Extract the (X, Y) coordinate from the center of the cell holding the provided text.  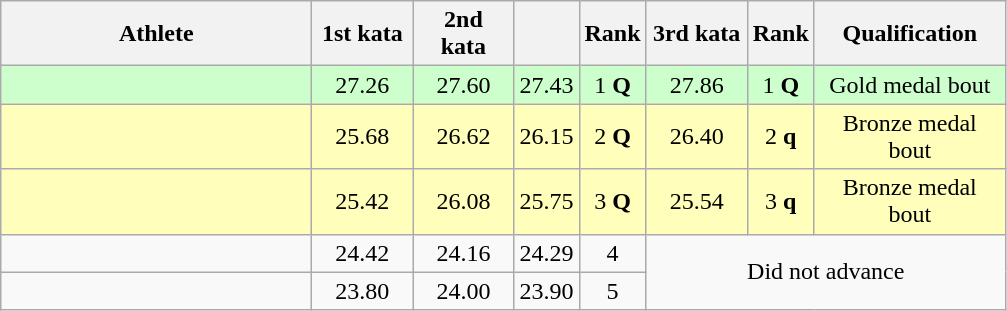
25.75 (546, 202)
24.29 (546, 253)
Gold medal bout (910, 85)
26.15 (546, 136)
27.60 (464, 85)
3 Q (612, 202)
26.40 (696, 136)
23.80 (362, 291)
26.62 (464, 136)
Qualification (910, 34)
25.54 (696, 202)
2nd kata (464, 34)
2 q (780, 136)
Did not advance (826, 272)
25.42 (362, 202)
1st kata (362, 34)
25.68 (362, 136)
27.86 (696, 85)
2 Q (612, 136)
27.26 (362, 85)
4 (612, 253)
23.90 (546, 291)
24.16 (464, 253)
24.42 (362, 253)
Athlete (156, 34)
3 q (780, 202)
26.08 (464, 202)
24.00 (464, 291)
3rd kata (696, 34)
27.43 (546, 85)
5 (612, 291)
